Return (x, y) of the center of cell containing provided text 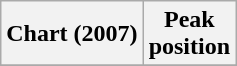
Peakposition (189, 34)
Chart (2007) (72, 34)
